From the cell containing the given text, extract its center point as (X, Y) coordinate. 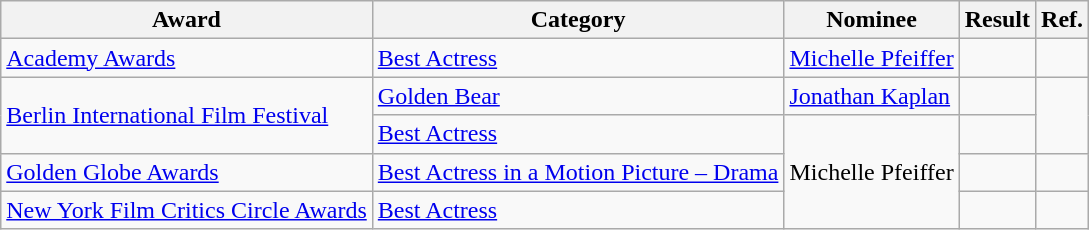
New York Film Critics Circle Awards (187, 210)
Jonathan Kaplan (872, 96)
Nominee (872, 20)
Award (187, 20)
Result (997, 20)
Best Actress in a Motion Picture – Drama (578, 172)
Golden Bear (578, 96)
Golden Globe Awards (187, 172)
Academy Awards (187, 58)
Category (578, 20)
Berlin International Film Festival (187, 115)
Ref. (1062, 20)
